Find where the given text appears and provide that cell's center as (x, y) coordinate. 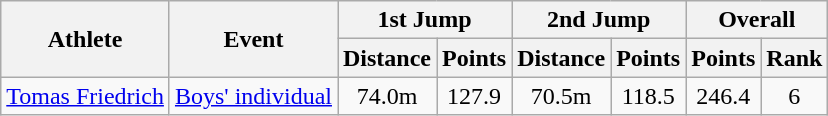
2nd Jump (599, 20)
118.5 (648, 96)
Event (253, 39)
1st Jump (425, 20)
Boys' individual (253, 96)
Overall (757, 20)
Athlete (86, 39)
Rank (794, 58)
Tomas Friedrich (86, 96)
246.4 (724, 96)
74.0m (388, 96)
127.9 (474, 96)
6 (794, 96)
70.5m (562, 96)
